Extract the (X, Y) coordinate from the center of the cell holding the provided text.  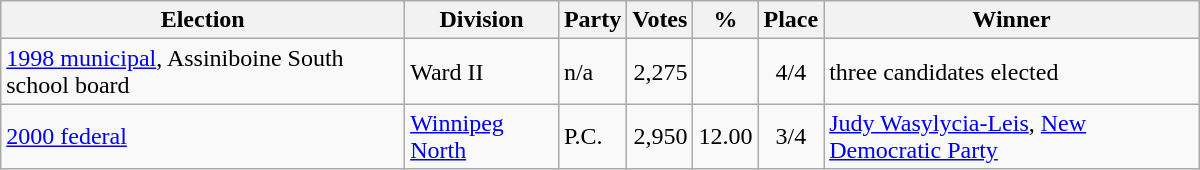
3/4 (791, 136)
Judy Wasylycia-Leis, New Democratic Party (1012, 136)
Winnipeg North (482, 136)
Party (592, 20)
2,275 (660, 72)
% (726, 20)
Place (791, 20)
Election (203, 20)
Winner (1012, 20)
12.00 (726, 136)
4/4 (791, 72)
2,950 (660, 136)
n/a (592, 72)
Ward II (482, 72)
2000 federal (203, 136)
three candidates elected (1012, 72)
Division (482, 20)
Votes (660, 20)
1998 municipal, Assiniboine South school board (203, 72)
P.C. (592, 136)
